Pinpoint the cell where the given text exists, returning its [X, Y] midpoint coordinate. 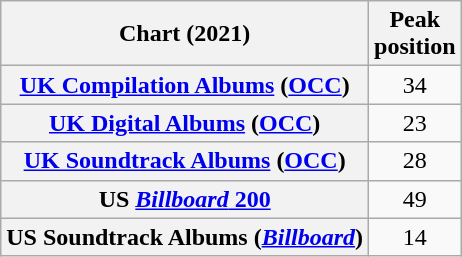
23 [415, 123]
Peakposition [415, 34]
14 [415, 237]
28 [415, 161]
UK Digital Albums (OCC) [185, 123]
Chart (2021) [185, 34]
US Soundtrack Albums (Billboard) [185, 237]
49 [415, 199]
34 [415, 85]
UK Compilation Albums (OCC) [185, 85]
US Billboard 200 [185, 199]
UK Soundtrack Albums (OCC) [185, 161]
